Output the (X, Y) coordinate of the center of the cell containing the given text.  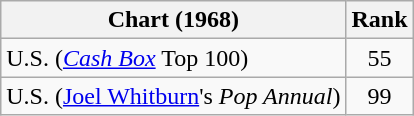
55 (380, 58)
U.S. (Joel Whitburn's Pop Annual) (174, 96)
Rank (380, 20)
99 (380, 96)
U.S. (Cash Box Top 100) (174, 58)
Chart (1968) (174, 20)
